From the cell containing the given text, extract its center point as (X, Y) coordinate. 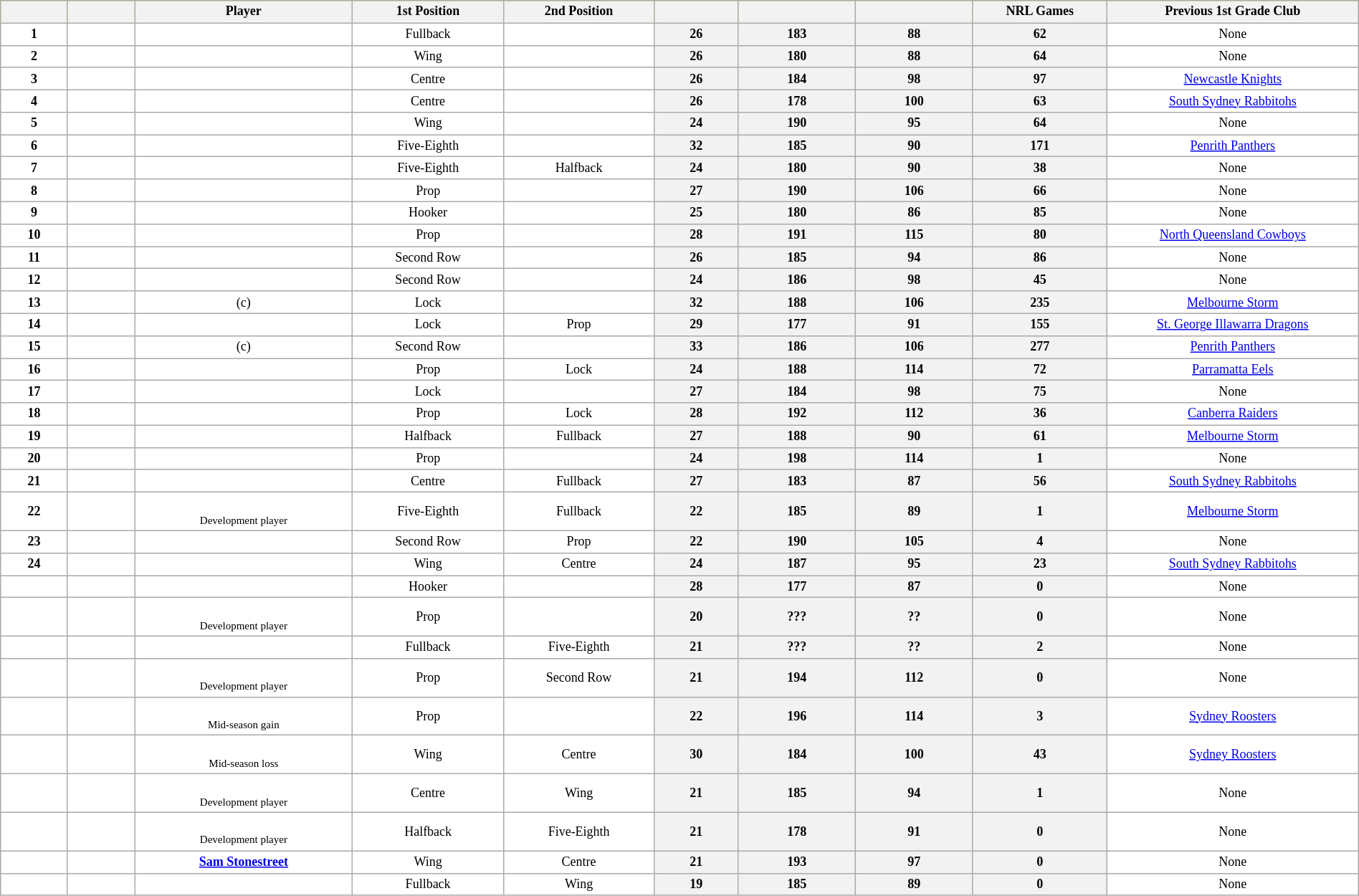
72 (1039, 370)
61 (1039, 436)
171 (1039, 146)
66 (1039, 191)
277 (1039, 347)
13 (34, 302)
235 (1039, 302)
5 (34, 123)
62 (1039, 34)
10 (34, 235)
11 (34, 258)
198 (797, 459)
155 (1039, 324)
9 (34, 212)
Sam Stonestreet (244, 862)
Mid-season loss (244, 755)
38 (1039, 168)
North Queensland Cowboys (1233, 235)
16 (34, 370)
30 (697, 755)
75 (1039, 391)
36 (1039, 414)
193 (797, 862)
25 (697, 212)
115 (915, 235)
33 (697, 347)
12 (34, 280)
Previous 1st Grade Club (1233, 11)
194 (797, 678)
29 (697, 324)
63 (1039, 100)
Newcastle Knights (1233, 79)
18 (34, 414)
7 (34, 168)
15 (34, 347)
Mid-season gain (244, 716)
192 (797, 414)
187 (797, 563)
Player (244, 11)
St. George Illawarra Dragons (1233, 324)
NRL Games (1039, 11)
2nd Position (578, 11)
6 (34, 146)
56 (1039, 480)
Canberra Raiders (1233, 414)
191 (797, 235)
1st Position (428, 11)
43 (1039, 755)
105 (915, 542)
196 (797, 716)
8 (34, 191)
45 (1039, 280)
80 (1039, 235)
85 (1039, 212)
17 (34, 391)
Parramatta Eels (1233, 370)
14 (34, 324)
